Return the (X, Y) coordinate for the center point of the cell that contains the specified text.  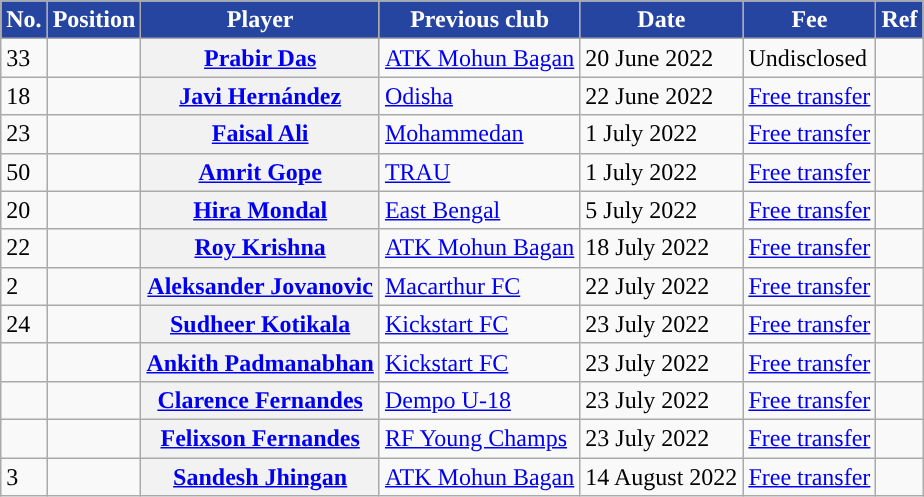
22 July 2022 (662, 286)
18 July 2022 (662, 248)
Felixson Fernandes (260, 438)
East Bengal (479, 210)
Roy Krishna (260, 248)
20 June 2022 (662, 58)
RF Young Champs (479, 438)
Ref (900, 20)
Javi Hernández (260, 96)
Hira Mondal (260, 210)
23 (24, 134)
14 August 2022 (662, 477)
Odisha (479, 96)
Faisal Ali (260, 134)
Amrit Gope (260, 172)
20 (24, 210)
24 (24, 324)
Macarthur FC (479, 286)
No. (24, 20)
5 July 2022 (662, 210)
Ankith Padmanabhan (260, 362)
50 (24, 172)
Clarence Fernandes (260, 400)
Previous club (479, 20)
Position (94, 20)
22 June 2022 (662, 96)
18 (24, 96)
Aleksander Jovanovic (260, 286)
Dempo U-18 (479, 400)
Sandesh Jhingan (260, 477)
TRAU (479, 172)
Date (662, 20)
22 (24, 248)
3 (24, 477)
Mohammedan (479, 134)
Prabir Das (260, 58)
Fee (810, 20)
2 (24, 286)
Undisclosed (810, 58)
Player (260, 20)
33 (24, 58)
Sudheer Kotikala (260, 324)
